Scan for the cell matching the given text and deliver its [X, Y] coordinate at center. 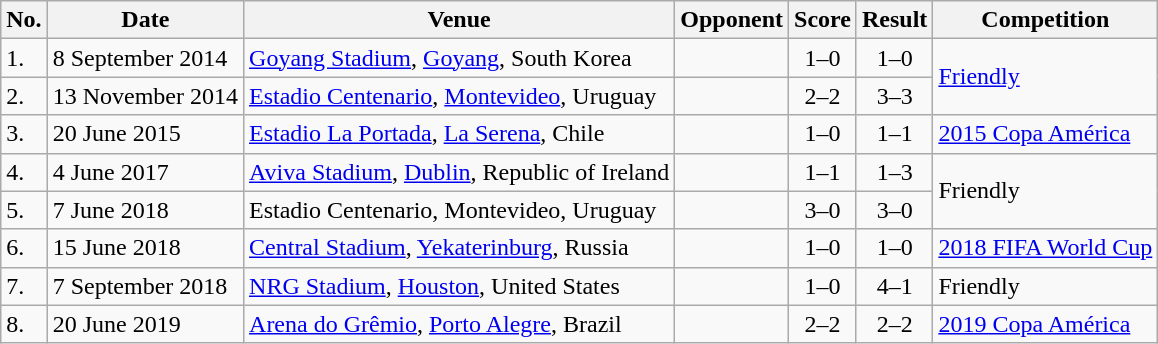
Score [823, 20]
Goyang Stadium, Goyang, South Korea [460, 58]
No. [24, 20]
NRG Stadium, Houston, United States [460, 286]
4–1 [894, 286]
8. [24, 324]
2015 Copa América [1046, 134]
4. [24, 172]
Result [894, 20]
Competition [1046, 20]
2019 Copa América [1046, 324]
1. [24, 58]
7. [24, 286]
Opponent [732, 20]
20 June 2015 [145, 134]
15 June 2018 [145, 248]
Estadio La Portada, La Serena, Chile [460, 134]
1–3 [894, 172]
Arena do Grêmio, Porto Alegre, Brazil [460, 324]
6. [24, 248]
2018 FIFA World Cup [1046, 248]
7 September 2018 [145, 286]
2. [24, 96]
20 June 2019 [145, 324]
Venue [460, 20]
8 September 2014 [145, 58]
3–3 [894, 96]
Aviva Stadium, Dublin, Republic of Ireland [460, 172]
3. [24, 134]
7 June 2018 [145, 210]
13 November 2014 [145, 96]
5. [24, 210]
Date [145, 20]
4 June 2017 [145, 172]
Central Stadium, Yekaterinburg, Russia [460, 248]
